Capture the cell that displays the provided text and extract its (x, y) central coordinate. 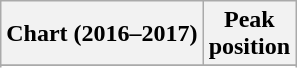
Chart (2016–2017) (102, 34)
Peakposition (249, 34)
